Locate the cell with the specified text and output its [X, Y] center coordinate. 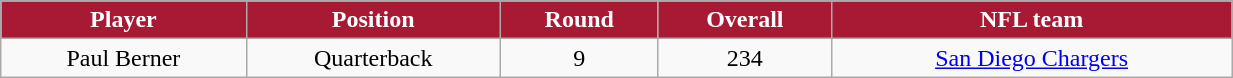
9 [579, 58]
Overall [744, 20]
Round [579, 20]
Quarterback [373, 58]
San Diego Chargers [1032, 58]
Paul Berner [124, 58]
Position [373, 20]
Player [124, 20]
234 [744, 58]
NFL team [1032, 20]
